Return [x, y] of the center of cell containing provided text 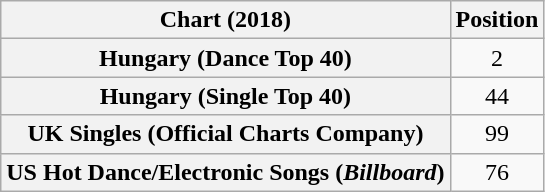
Hungary (Dance Top 40) [226, 58]
Hungary (Single Top 40) [226, 96]
UK Singles (Official Charts Company) [226, 134]
Chart (2018) [226, 20]
2 [497, 58]
44 [497, 96]
US Hot Dance/Electronic Songs (Billboard) [226, 172]
76 [497, 172]
Position [497, 20]
99 [497, 134]
